Return the (x, y) coordinate for the center point of the cell that contains the specified text.  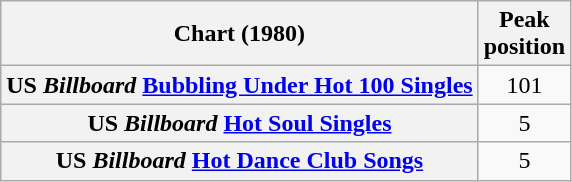
Chart (1980) (240, 34)
US Billboard Hot Soul Singles (240, 123)
US Billboard Hot Dance Club Songs (240, 161)
Peakposition (524, 34)
US Billboard Bubbling Under Hot 100 Singles (240, 85)
101 (524, 85)
